Scan for the cell matching the given text and deliver its (x, y) coordinate at center. 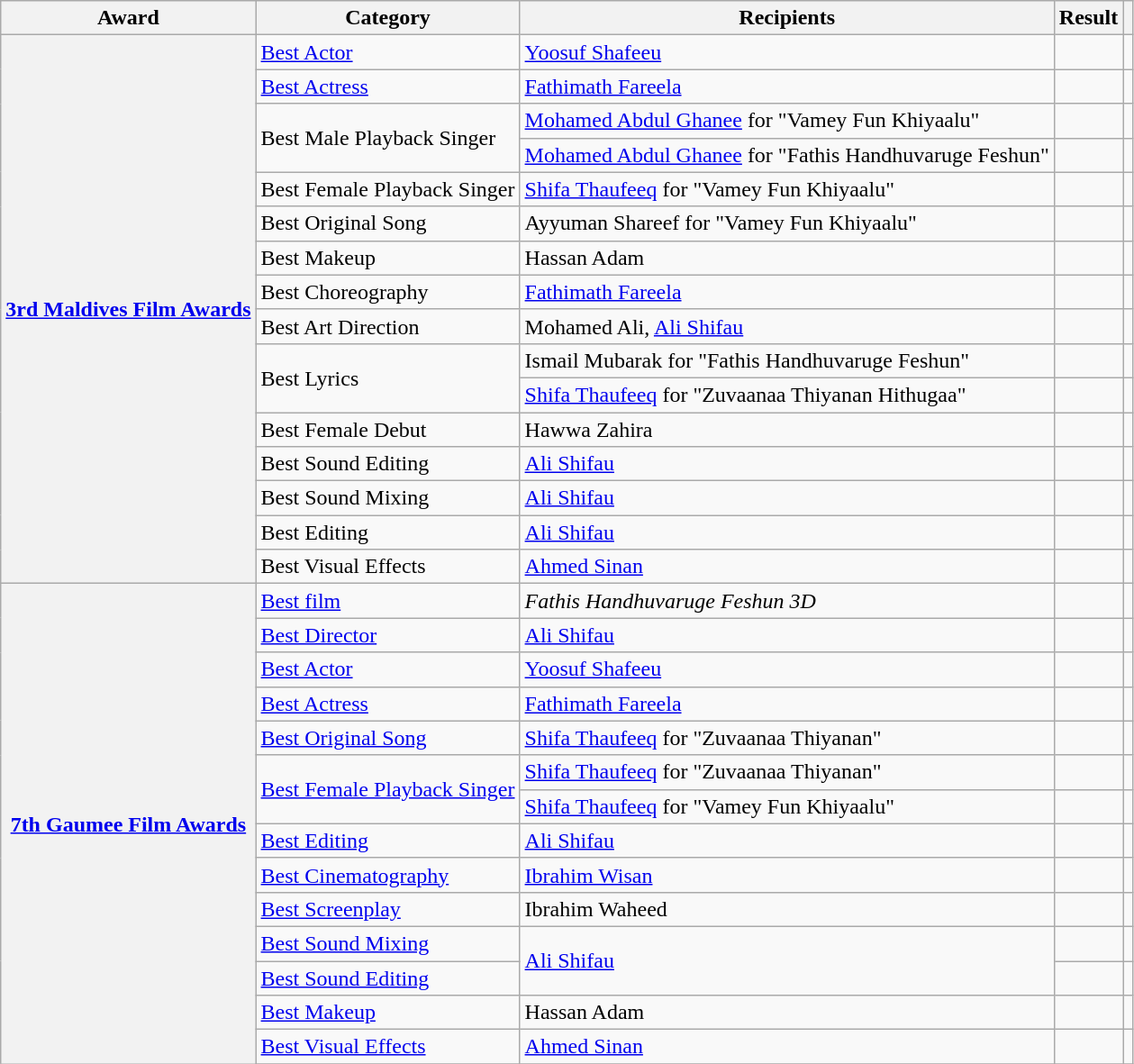
Best film (387, 601)
3rd Maldives Film Awards (128, 310)
Ayyuman Shareef for "Vamey Fun Khiyaalu" (787, 223)
Best Director (387, 635)
Shifa Thaufeeq for "Zuvaanaa Thiyanan Hithugaa" (787, 395)
Mohamed Ali, Ali Shifau (787, 326)
Fathis Handhuvaruge Feshun 3D (787, 601)
Best Cinematography (387, 875)
Ibrahim Waheed (787, 909)
Best Screenplay (387, 909)
Mohamed Abdul Ghanee for "Fathis Handhuvaruge Feshun" (787, 155)
Best Female Debut (387, 430)
Category (387, 18)
Best Lyrics (387, 377)
Hawwa Zahira (787, 430)
Best Choreography (387, 292)
Result (1088, 18)
Ismail Mubarak for "Fathis Handhuvaruge Feshun" (787, 360)
Ibrahim Wisan (787, 875)
Award (128, 18)
7th Gaumee Film Awards (128, 823)
Best Male Playback Singer (387, 138)
Recipients (787, 18)
Mohamed Abdul Ghanee for "Vamey Fun Khiyaalu" (787, 121)
Best Art Direction (387, 326)
